Return the (X, Y) coordinate for the center point of the cell that contains the specified text.  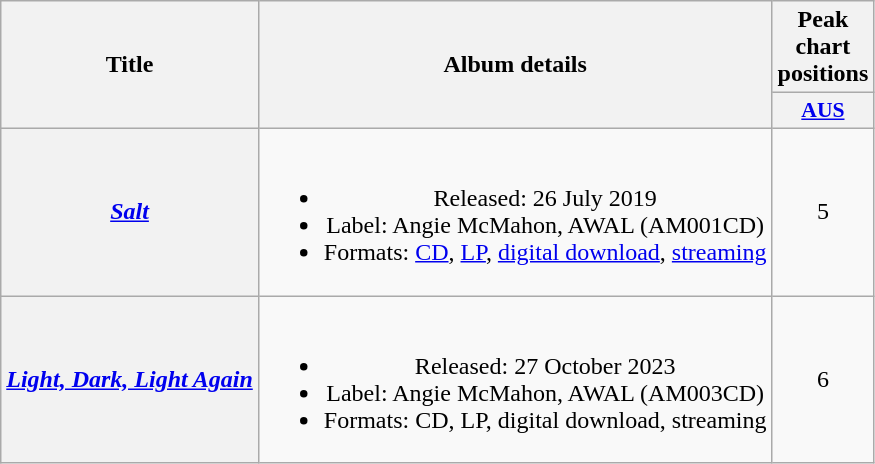
5 (823, 212)
Album details (515, 65)
Salt (130, 212)
Light, Dark, Light Again (130, 380)
Released: 27 October 2023Label: Angie McMahon, AWAL (AM003CD)Formats: CD, LP, digital download, streaming (515, 380)
Released: 26 July 2019Label: Angie McMahon, AWAL (AM001CD)Formats: CD, LP, digital download, streaming (515, 212)
AUS (823, 111)
Title (130, 65)
6 (823, 380)
Peak chart positions (823, 47)
